Search for the cell housing the specified text and yield its [x, y] center coordinate. 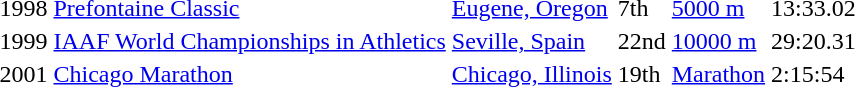
22nd [642, 41]
10000 m [718, 41]
Seville, Spain [532, 41]
IAAF World Championships in Athletics [250, 41]
